Detect which cell encompasses the target text, then output its (x, y) center coordinate. 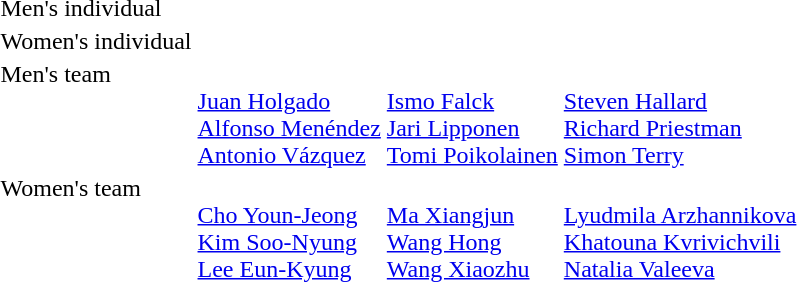
Ismo FalckJari LipponenTomi Poikolainen (472, 114)
Juan HolgadoAlfonso MenéndezAntonio Vázquez (289, 114)
